Scan for the cell matching the given text and deliver its (x, y) coordinate at center. 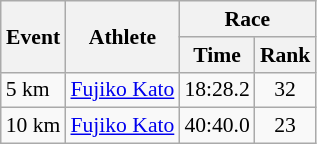
Event (34, 36)
23 (286, 126)
Time (216, 55)
32 (286, 90)
Race (247, 19)
Athlete (122, 36)
10 km (34, 126)
5 km (34, 90)
Rank (286, 55)
40:40.0 (216, 126)
18:28.2 (216, 90)
